From the cell containing the given text, extract its center point as (X, Y) coordinate. 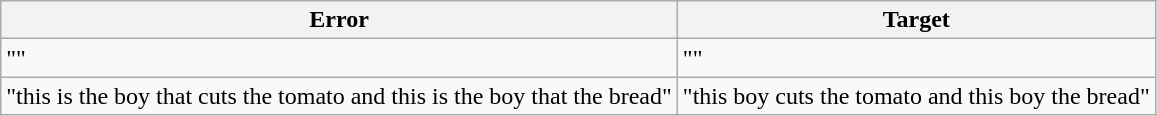
"this boy cuts the tomato and this boy the bread" (916, 96)
Target (916, 20)
"this is the boy that cuts the tomato and this is the boy that the bread" (340, 96)
Error (340, 20)
